Return [x, y] of the center of cell containing provided text 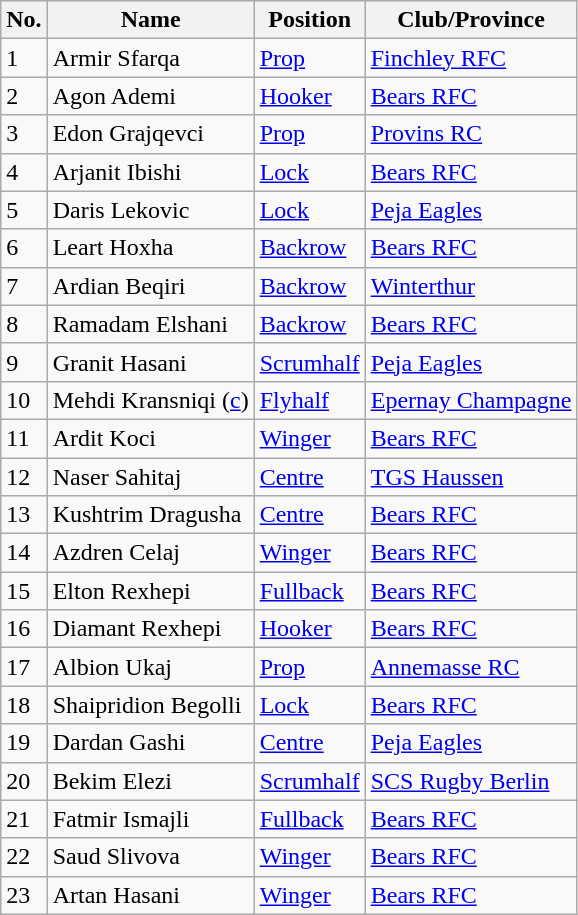
Fatmir Ismajli [150, 819]
Bekim Elezi [150, 781]
Leart Hoxha [150, 248]
2 [24, 96]
Annemasse RC [471, 667]
3 [24, 134]
Mehdi Kransniqi (c) [150, 400]
Epernay Champagne [471, 400]
Name [150, 20]
Dardan Gashi [150, 743]
21 [24, 819]
5 [24, 210]
17 [24, 667]
Albion Ukaj [150, 667]
Elton Rexhepi [150, 591]
11 [24, 438]
Naser Sahitaj [150, 477]
Daris Lekovic [150, 210]
Ramadam Elshani [150, 324]
15 [24, 591]
Arjanit Ibishi [150, 172]
16 [24, 629]
Granit Hasani [150, 362]
Artan Hasani [150, 895]
Winterthur [471, 286]
Shaipridion Begolli [150, 705]
1 [24, 58]
14 [24, 553]
Azdren Celaj [150, 553]
22 [24, 857]
18 [24, 705]
Provins RC [471, 134]
8 [24, 324]
9 [24, 362]
Kushtrim Dragusha [150, 515]
Finchley RFC [471, 58]
Agon Ademi [150, 96]
7 [24, 286]
Diamant Rexhepi [150, 629]
19 [24, 743]
Position [310, 20]
No. [24, 20]
23 [24, 895]
Flyhalf [310, 400]
Ardit Koci [150, 438]
Ardian Beqiri [150, 286]
Edon Grajqevci [150, 134]
SCS Rugby Berlin [471, 781]
Club/Province [471, 20]
Saud Slivova [150, 857]
20 [24, 781]
4 [24, 172]
Armir Sfarqa [150, 58]
12 [24, 477]
13 [24, 515]
10 [24, 400]
TGS Haussen [471, 477]
6 [24, 248]
